Output the [x, y] coordinate of the center of the cell containing the given text.  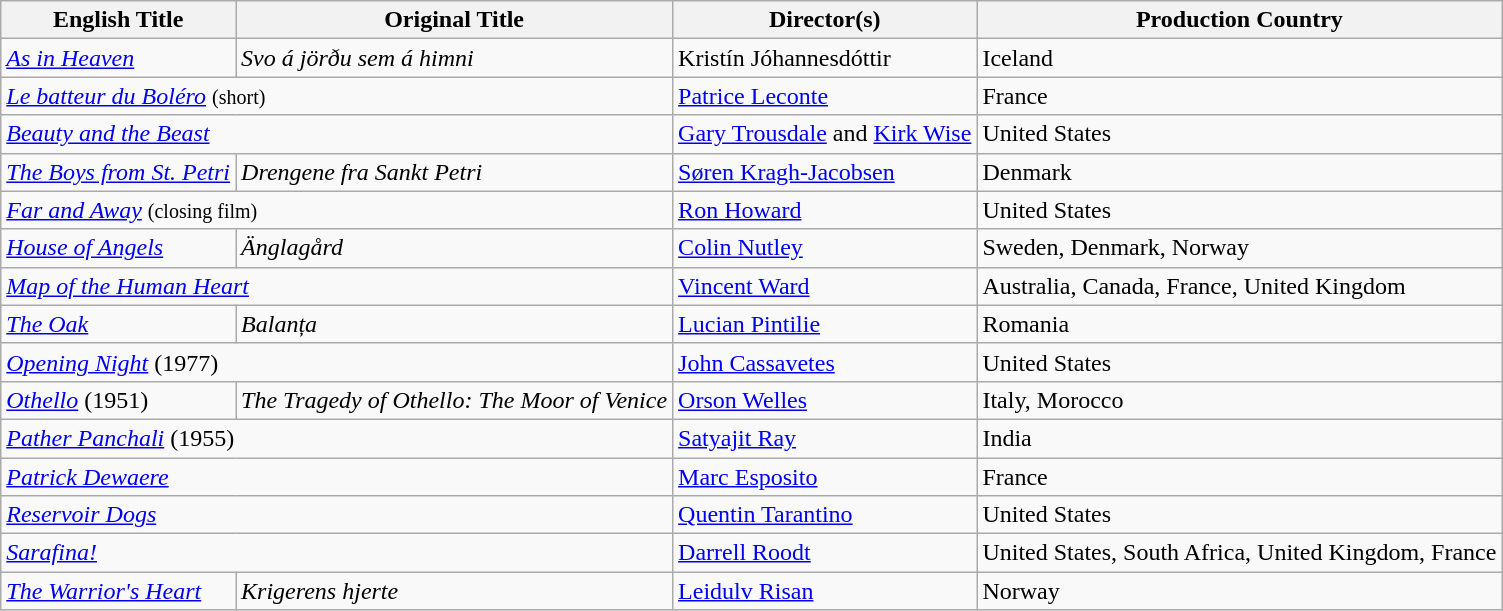
Italy, Morocco [1240, 400]
Søren Kragh-Jacobsen [825, 172]
Sweden, Denmark, Norway [1240, 248]
English Title [118, 20]
Kristín Jóhannesdóttir [825, 58]
As in Heaven [118, 58]
Drengene fra Sankt Petri [454, 172]
Colin Nutley [825, 248]
Director(s) [825, 20]
Sarafina! [337, 553]
Vincent Ward [825, 286]
Original Title [454, 20]
Beauty and the Beast [337, 134]
Reservoir Dogs [337, 515]
Svo á jörðu sem á himni [454, 58]
India [1240, 438]
Patrice Leconte [825, 96]
Lucian Pintilie [825, 324]
Quentin Tarantino [825, 515]
Änglagård [454, 248]
Marc Esposito [825, 477]
Pather Panchali (1955) [337, 438]
Iceland [1240, 58]
Orson Welles [825, 400]
House of Angels [118, 248]
Australia, Canada, France, United Kingdom [1240, 286]
The Tragedy of Othello: The Moor of Venice [454, 400]
Patrick Dewaere [337, 477]
Othello (1951) [118, 400]
Balanța [454, 324]
Denmark [1240, 172]
The Oak [118, 324]
Map of the Human Heart [337, 286]
Leidulv Risan [825, 591]
Production Country [1240, 20]
Gary Trousdale and Kirk Wise [825, 134]
The Warrior's Heart [118, 591]
Ron Howard [825, 210]
The Boys from St. Petri [118, 172]
Krigerens hjerte [454, 591]
John Cassavetes [825, 362]
Satyajit Ray [825, 438]
Far and Away (closing film) [337, 210]
Darrell Roodt [825, 553]
Norway [1240, 591]
Opening Night (1977) [337, 362]
Le batteur du Boléro (short) [337, 96]
Romania [1240, 324]
United States, South Africa, United Kingdom, France [1240, 553]
